Provide the (x, y) coordinate of the cell's center where the given text is located.  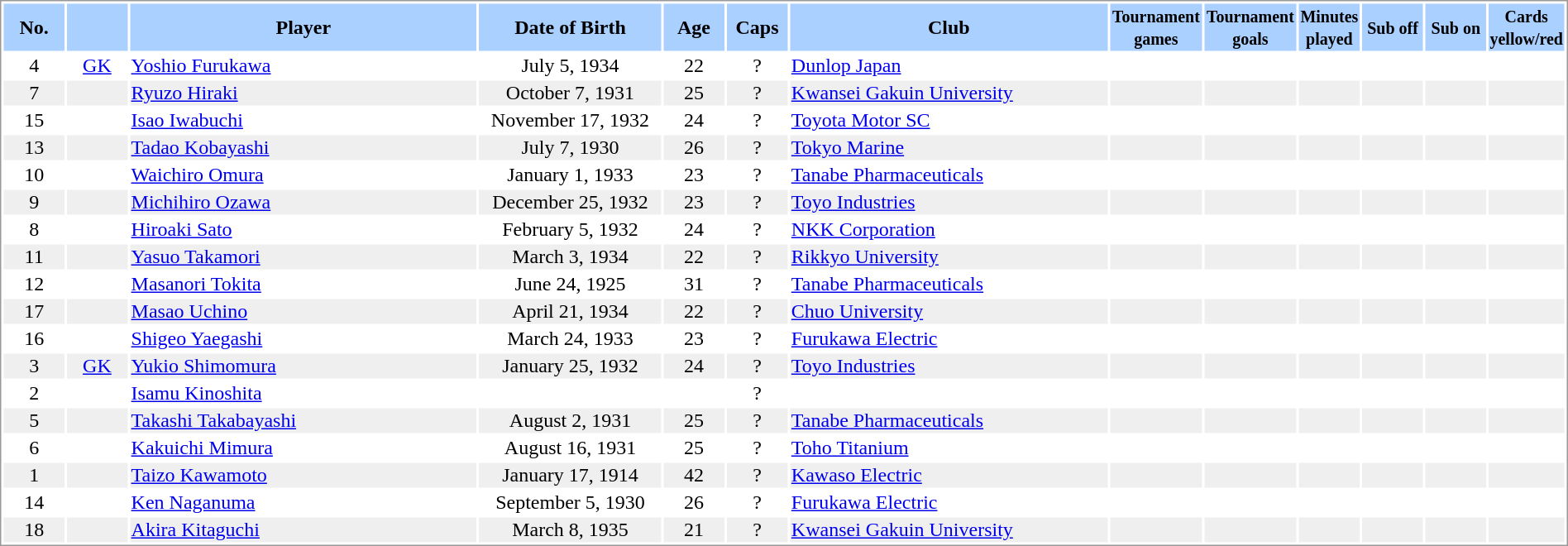
4 (33, 65)
3 (33, 366)
21 (693, 530)
June 24, 1925 (571, 284)
Rikkyo University (949, 257)
Isamu Kinoshita (304, 393)
Kakuichi Mimura (304, 448)
November 17, 1932 (571, 120)
8 (33, 229)
Masanori Tokita (304, 284)
March 24, 1933 (571, 338)
July 7, 1930 (571, 148)
January 17, 1914 (571, 476)
6 (33, 448)
Taizo Kawamoto (304, 476)
January 1, 1933 (571, 175)
Chuo University (949, 312)
1 (33, 476)
42 (693, 476)
14 (33, 502)
2 (33, 393)
July 5, 1934 (571, 65)
No. (33, 26)
5 (33, 421)
17 (33, 312)
Club (949, 26)
Tournamentgoals (1250, 26)
Yoshio Furukawa (304, 65)
16 (33, 338)
Waichiro Omura (304, 175)
January 25, 1932 (571, 366)
Akira Kitaguchi (304, 530)
Takashi Takabayashi (304, 421)
Tokyo Marine (949, 148)
Shigeo Yaegashi (304, 338)
September 5, 1930 (571, 502)
Ken Naganuma (304, 502)
Date of Birth (571, 26)
Minutesplayed (1329, 26)
7 (33, 93)
Masao Uchino (304, 312)
Caps (758, 26)
February 5, 1932 (571, 229)
12 (33, 284)
Dunlop Japan (949, 65)
31 (693, 284)
18 (33, 530)
Michihiro Ozawa (304, 203)
August 2, 1931 (571, 421)
April 21, 1934 (571, 312)
March 3, 1934 (571, 257)
10 (33, 175)
March 8, 1935 (571, 530)
Tournamentgames (1156, 26)
Yukio Shimomura (304, 366)
Sub off (1393, 26)
Sub on (1456, 26)
Tadao Kobayashi (304, 148)
Ryuzo Hiraki (304, 93)
11 (33, 257)
NKK Corporation (949, 229)
Player (304, 26)
October 7, 1931 (571, 93)
Age (693, 26)
Toho Titanium (949, 448)
9 (33, 203)
Yasuo Takamori (304, 257)
15 (33, 120)
13 (33, 148)
Hiroaki Sato (304, 229)
Kawaso Electric (949, 476)
Isao Iwabuchi (304, 120)
Toyota Motor SC (949, 120)
December 25, 1932 (571, 203)
August 16, 1931 (571, 448)
Cardsyellow/red (1527, 26)
